Detect which cell encompasses the target text, then output its (x, y) center coordinate. 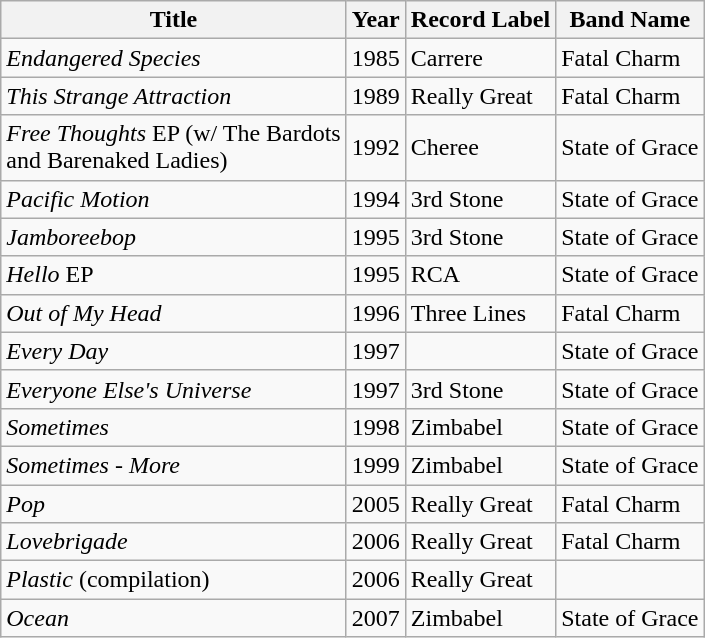
Year (376, 20)
1985 (376, 58)
Every Day (174, 351)
Title (174, 20)
1994 (376, 199)
Sometimes (174, 427)
Jamboreebop (174, 237)
Hello EP (174, 275)
Out of My Head (174, 313)
1998 (376, 427)
1989 (376, 96)
Record Label (480, 20)
Free Thoughts EP (w/ The Bardotsand Barenaked Ladies) (174, 148)
2007 (376, 618)
1996 (376, 313)
Cheree (480, 148)
Plastic (compilation) (174, 580)
Sometimes - More (174, 465)
Pacific Motion (174, 199)
1999 (376, 465)
Ocean (174, 618)
Endangered Species (174, 58)
Band Name (630, 20)
Everyone Else's Universe (174, 389)
This Strange Attraction (174, 96)
1992 (376, 148)
Three Lines (480, 313)
Pop (174, 503)
2005 (376, 503)
Carrere (480, 58)
Lovebrigade (174, 542)
RCA (480, 275)
